Scan for the cell matching the given text and deliver its [x, y] coordinate at center. 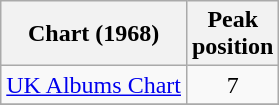
Chart (1968) [94, 34]
Peakposition [232, 34]
UK Albums Chart [94, 85]
7 [232, 85]
